Find where the given text appears and provide that cell's center as (X, Y) coordinate. 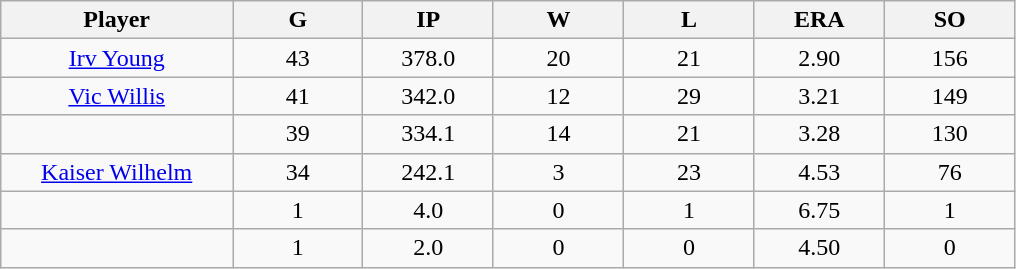
Irv Young (117, 58)
130 (950, 134)
43 (298, 58)
23 (689, 172)
41 (298, 96)
242.1 (428, 172)
3.21 (819, 96)
Player (117, 20)
76 (950, 172)
IP (428, 20)
G (298, 20)
4.53 (819, 172)
4.50 (819, 248)
12 (558, 96)
29 (689, 96)
378.0 (428, 58)
14 (558, 134)
156 (950, 58)
Kaiser Wilhelm (117, 172)
149 (950, 96)
342.0 (428, 96)
334.1 (428, 134)
34 (298, 172)
ERA (819, 20)
Vic Willis (117, 96)
6.75 (819, 210)
2.0 (428, 248)
3.28 (819, 134)
W (558, 20)
4.0 (428, 210)
2.90 (819, 58)
L (689, 20)
20 (558, 58)
SO (950, 20)
39 (298, 134)
3 (558, 172)
